Pinpoint the cell where the given text exists, returning its [x, y] midpoint coordinate. 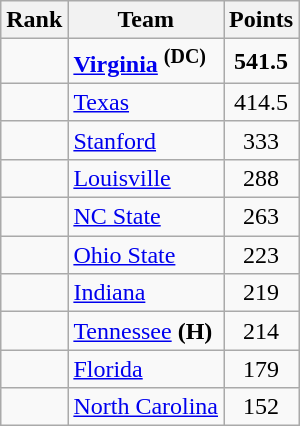
Team [146, 20]
Florida [146, 369]
Indiana [146, 293]
414.5 [262, 102]
541.5 [262, 62]
152 [262, 407]
Rank [34, 20]
Louisville [146, 178]
NC State [146, 217]
Virginia (DC) [146, 62]
333 [262, 140]
Ohio State [146, 255]
Texas [146, 102]
263 [262, 217]
179 [262, 369]
Tennessee (H) [146, 331]
North Carolina [146, 407]
Stanford [146, 140]
219 [262, 293]
Points [262, 20]
223 [262, 255]
288 [262, 178]
214 [262, 331]
